For the text-containing cell, return its midpoint in (X, Y) coordinate format. 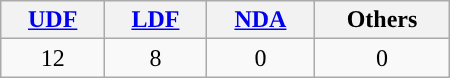
UDF (53, 20)
LDF (156, 20)
Others (382, 20)
8 (156, 58)
NDA (260, 20)
12 (53, 58)
